For the text-containing cell, return its midpoint in [X, Y] coordinate format. 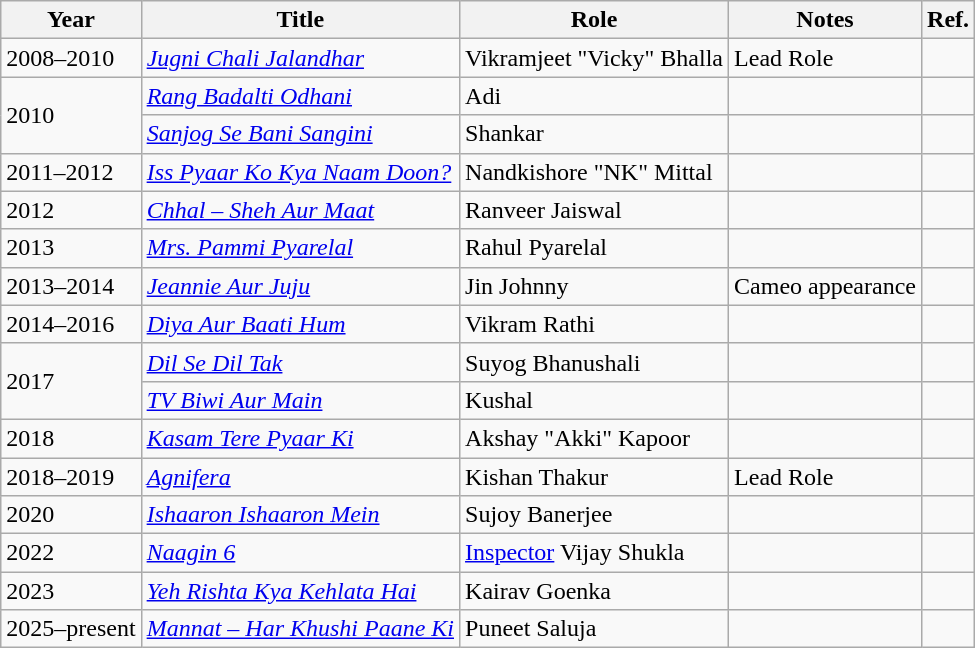
Role [594, 20]
2023 [71, 591]
2022 [71, 553]
Year [71, 20]
2012 [71, 210]
2013 [71, 248]
Jeannie Aur Juju [300, 286]
TV Biwi Aur Main [300, 400]
Yeh Rishta Kya Kehlata Hai [300, 591]
Agnifera [300, 477]
2025–present [71, 629]
Shankar [594, 134]
2011–2012 [71, 172]
Rahul Pyarelal [594, 248]
Sanjog Se Bani Sangini [300, 134]
Vikramjeet "Vicky" Bhalla [594, 58]
Adi [594, 96]
Notes [826, 20]
Vikram Rathi [594, 324]
Suyog Bhanushali [594, 362]
2017 [71, 381]
2020 [71, 515]
Ranveer Jaiswal [594, 210]
Kairav Goenka [594, 591]
2018 [71, 438]
Naagin 6 [300, 553]
Mrs. Pammi Pyarelal [300, 248]
Mannat – Har Khushi Paane Ki [300, 629]
Puneet Saluja [594, 629]
Jin Johnny [594, 286]
Ishaaron Ishaaron Mein [300, 515]
Jugni Chali Jalandhar [300, 58]
Kushal [594, 400]
Sujoy Banerjee [594, 515]
Kasam Tere Pyaar Ki [300, 438]
2013–2014 [71, 286]
Akshay "Akki" Kapoor [594, 438]
Ref. [948, 20]
Nandkishore "NK" Mittal [594, 172]
2014–2016 [71, 324]
Inspector Vijay Shukla [594, 553]
2018–2019 [71, 477]
2008–2010 [71, 58]
Iss Pyaar Ko Kya Naam Doon? [300, 172]
Cameo appearance [826, 286]
Dil Se Dil Tak [300, 362]
2010 [71, 115]
Kishan Thakur [594, 477]
Chhal – Sheh Aur Maat [300, 210]
Title [300, 20]
Diya Aur Baati Hum [300, 324]
Rang Badalti Odhani [300, 96]
